Identify which cell holds the provided text, then report its [x, y] central coordinate. 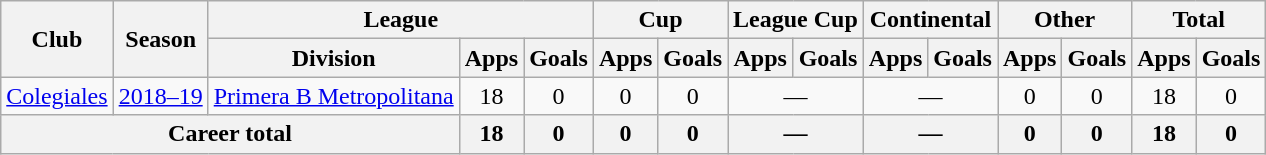
Club [57, 39]
Other [1065, 20]
League Cup [796, 20]
Career total [230, 134]
Division [334, 58]
Cup [660, 20]
League [400, 20]
2018–19 [160, 96]
Continental [930, 20]
Colegiales [57, 96]
Total [1199, 20]
Primera B Metropolitana [334, 96]
Season [160, 39]
